From the cell containing the given text, extract its center point as (X, Y) coordinate. 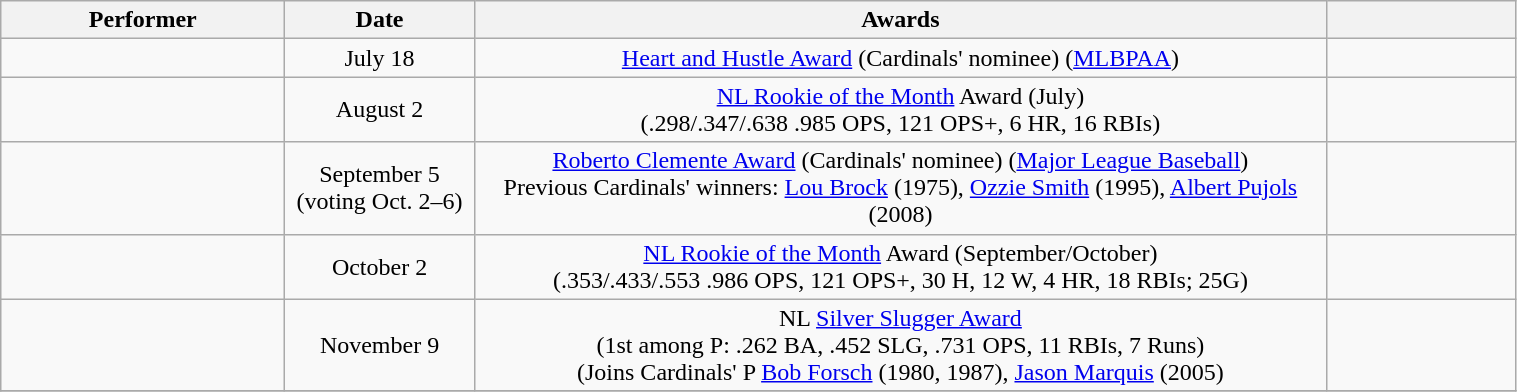
NL Rookie of the Month Award (September/October) (.353/.433/.553 .986 OPS, 121 OPS+, 30 H, 12 W, 4 HR, 18 RBIs; 25G) (900, 266)
Awards (900, 20)
NL Silver Slugger Award (1st among P: .262 BA, .452 SLG, .731 OPS, 11 RBIs, 7 Runs) (Joins Cardinals' P Bob Forsch (1980, 1987), Jason Marquis (2005) (900, 345)
Heart and Hustle Award (Cardinals' nominee) (MLBPAA) (900, 58)
Performer (143, 20)
July 18 (380, 58)
October 2 (380, 266)
Date (380, 20)
November 9 (380, 345)
NL Rookie of the Month Award (July) (.298/.347/.638 .985 OPS, 121 OPS+, 6 HR, 16 RBIs) (900, 110)
September 5 (voting Oct. 2–6) (380, 188)
August 2 (380, 110)
